Output the (x, y) coordinate of the center of the cell containing the given text.  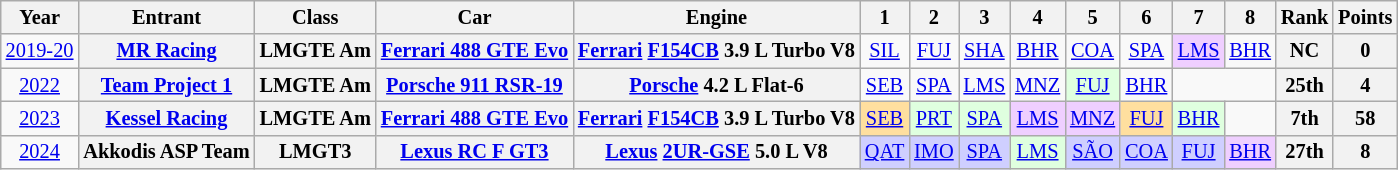
7th (1304, 118)
3 (984, 17)
Engine (716, 17)
2024 (40, 152)
QAT (884, 152)
58 (1365, 118)
Year (40, 17)
Lexus 2UR-GSE 5.0 L V8 (716, 152)
Points (1365, 17)
Lexus RC F GT3 (474, 152)
7 (1199, 17)
6 (1146, 17)
27th (1304, 152)
Porsche 4.2 L Flat-6 (716, 85)
1 (884, 17)
Rank (1304, 17)
Class (316, 17)
Porsche 911 RSR-19 (474, 85)
NC (1304, 51)
Kessel Racing (166, 118)
Car (474, 17)
SHA (984, 51)
Entrant (166, 17)
SIL (884, 51)
SÃO (1092, 152)
Akkodis ASP Team (166, 152)
5 (1092, 17)
Team Project 1 (166, 85)
2019-20 (40, 51)
MR Racing (166, 51)
0 (1365, 51)
LMGT3 (316, 152)
25th (1304, 85)
2 (934, 17)
2023 (40, 118)
2022 (40, 85)
PRT (934, 118)
IMO (934, 152)
